Output the [X, Y] coordinate of the center of the cell containing the given text.  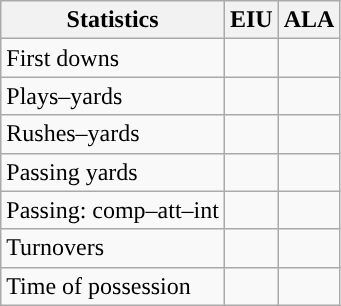
Time of possession [113, 286]
Statistics [113, 20]
Turnovers [113, 248]
ALA [309, 20]
Passing yards [113, 172]
Rushes–yards [113, 134]
EIU [251, 20]
First downs [113, 58]
Plays–yards [113, 96]
Passing: comp–att–int [113, 210]
